Capture the cell that displays the provided text and extract its (x, y) central coordinate. 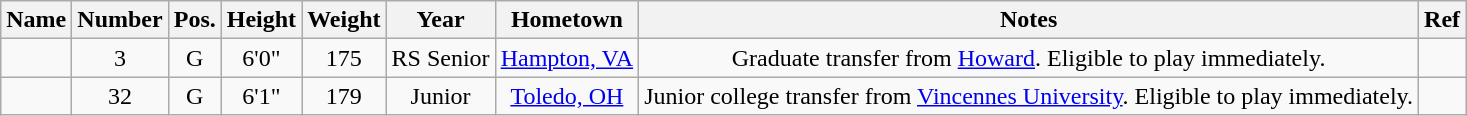
Junior (440, 96)
Junior college transfer from Vincennes University. Eligible to play immediately. (1029, 96)
Weight (344, 20)
Hometown (567, 20)
6'1" (261, 96)
6'0" (261, 58)
Ref (1442, 20)
RS Senior (440, 58)
Graduate transfer from Howard. Eligible to play immediately. (1029, 58)
Toledo, OH (567, 96)
179 (344, 96)
32 (120, 96)
Pos. (194, 20)
Height (261, 20)
Number (120, 20)
175 (344, 58)
3 (120, 58)
Notes (1029, 20)
Hampton, VA (567, 58)
Year (440, 20)
Name (36, 20)
